Provide the (X, Y) coordinate of the cell's center where the given text is located.  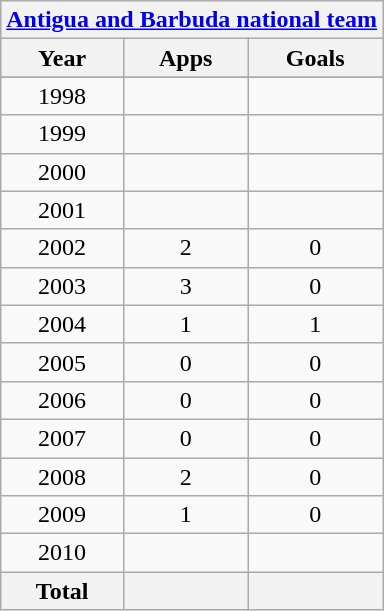
Total (62, 591)
Goals (316, 58)
2000 (62, 172)
1998 (62, 96)
2004 (62, 324)
2010 (62, 553)
2005 (62, 362)
2006 (62, 400)
2007 (62, 438)
3 (185, 286)
2008 (62, 477)
2009 (62, 515)
2003 (62, 286)
Antigua and Barbuda national team (192, 20)
2002 (62, 248)
1999 (62, 134)
Year (62, 58)
2001 (62, 210)
Apps (185, 58)
